Return (X, Y) of the center of cell containing provided text 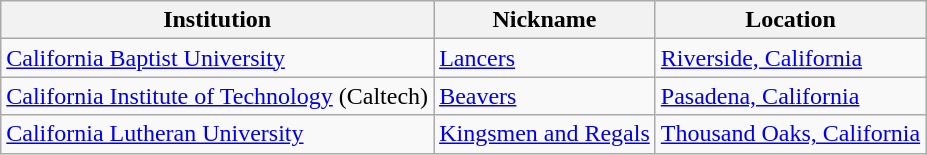
Kingsmen and Regals (545, 134)
Lancers (545, 58)
Thousand Oaks, California (790, 134)
California Baptist University (218, 58)
Riverside, California (790, 58)
Nickname (545, 20)
California Lutheran University (218, 134)
California Institute of Technology (Caltech) (218, 96)
Pasadena, California (790, 96)
Institution (218, 20)
Location (790, 20)
Beavers (545, 96)
